Output the (x, y) coordinate of the center of the cell containing the given text.  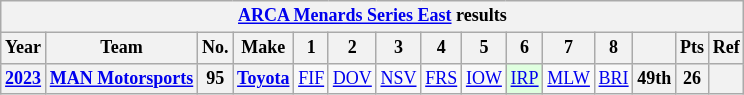
95 (216, 78)
BRI (614, 78)
7 (568, 48)
No. (216, 48)
FRS (442, 78)
4 (442, 48)
2 (352, 48)
2023 (24, 78)
Make (264, 48)
IRP (524, 78)
1 (312, 48)
NSV (398, 78)
Team (121, 48)
MAN Motorsports (121, 78)
ARCA Menards Series East results (372, 16)
Year (24, 48)
5 (484, 48)
8 (614, 48)
6 (524, 48)
MLW (568, 78)
3 (398, 48)
Ref (726, 48)
FIF (312, 78)
Toyota (264, 78)
IOW (484, 78)
26 (692, 78)
Pts (692, 48)
DOV (352, 78)
49th (654, 78)
